Scan for the cell matching the given text and deliver its [X, Y] coordinate at center. 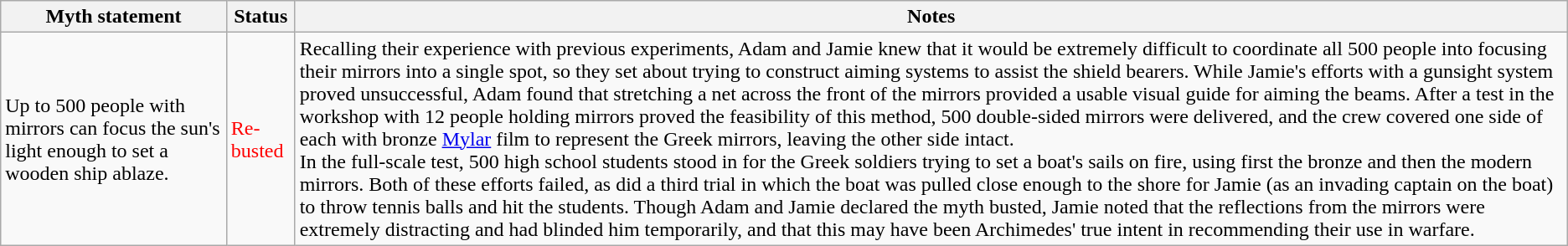
Status [260, 17]
Myth statement [114, 17]
Up to 500 people with mirrors can focus the sun's light enough to set a wooden ship ablaze. [114, 139]
Notes [931, 17]
Re-busted [260, 139]
